Identify which cell holds the provided text, then report its (x, y) central coordinate. 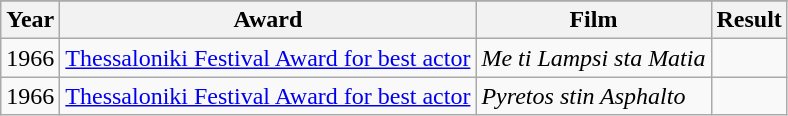
Film (594, 20)
Result (749, 20)
Me ti Lampsi sta Matia (594, 58)
Pyretos stin Asphalto (594, 96)
Year (30, 20)
Award (268, 20)
